Return the (x, y) coordinate for the center point of the cell that contains the specified text.  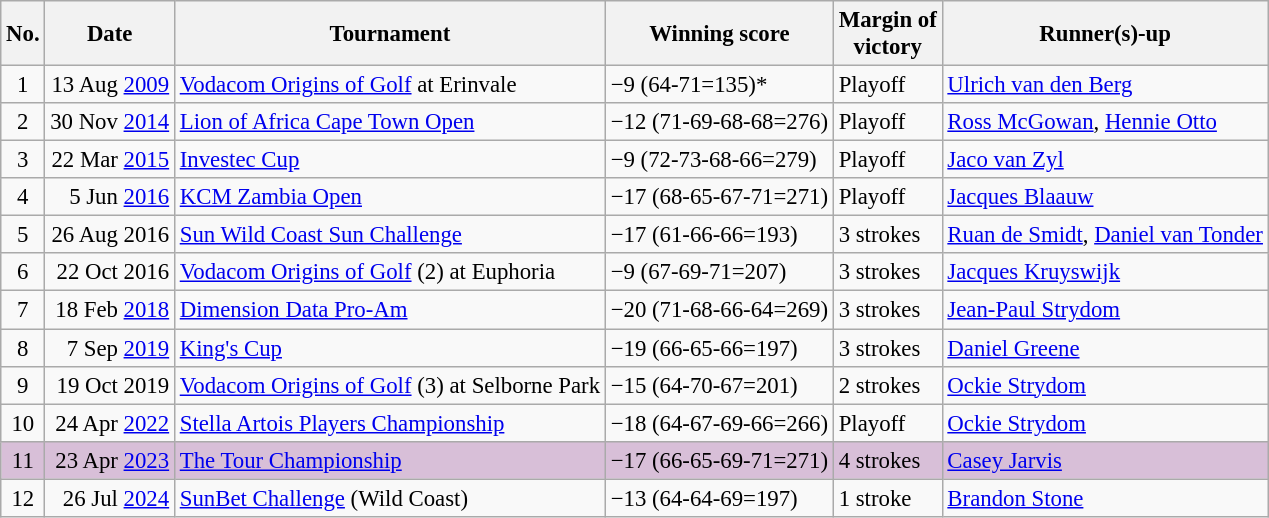
26 Jul 2024 (110, 498)
Casey Jarvis (1105, 460)
Margin ofvictory (888, 34)
18 Feb 2018 (110, 310)
1 stroke (888, 498)
−20 (71-68-66-64=269) (719, 310)
Vodacom Origins of Golf at Erinvale (390, 85)
−9 (67-69-71=207) (719, 273)
23 Apr 2023 (110, 460)
King's Cup (390, 348)
The Tour Championship (390, 460)
Brandon Stone (1105, 498)
Jaco van Zyl (1105, 160)
−17 (68-65-67-71=271) (719, 197)
1 (23, 85)
Sun Wild Coast Sun Challenge (390, 235)
22 Oct 2016 (110, 273)
Ulrich van den Berg (1105, 85)
KCM Zambia Open (390, 197)
7 (23, 310)
Investec Cup (390, 160)
2 (23, 122)
Ross McGowan, Hennie Otto (1105, 122)
Lion of Africa Cape Town Open (390, 122)
13 Aug 2009 (110, 85)
Daniel Greene (1105, 348)
−9 (72-73-68-66=279) (719, 160)
Jean-Paul Strydom (1105, 310)
−19 (66-65-66=197) (719, 348)
5 Jun 2016 (110, 197)
3 (23, 160)
−9 (64-71=135)* (719, 85)
−17 (66-65-69-71=271) (719, 460)
Stella Artois Players Championship (390, 423)
7 Sep 2019 (110, 348)
Vodacom Origins of Golf (3) at Selborne Park (390, 385)
Tournament (390, 34)
6 (23, 273)
Jacques Blaauw (1105, 197)
−13 (64-64-69=197) (719, 498)
2 strokes (888, 385)
30 Nov 2014 (110, 122)
Vodacom Origins of Golf (2) at Euphoria (390, 273)
Jacques Kruyswijk (1105, 273)
Runner(s)-up (1105, 34)
−12 (71-69-68-68=276) (719, 122)
4 (23, 197)
8 (23, 348)
24 Apr 2022 (110, 423)
11 (23, 460)
Date (110, 34)
26 Aug 2016 (110, 235)
Winning score (719, 34)
10 (23, 423)
5 (23, 235)
22 Mar 2015 (110, 160)
−15 (64-70-67=201) (719, 385)
−18 (64-67-69-66=266) (719, 423)
SunBet Challenge (Wild Coast) (390, 498)
12 (23, 498)
4 strokes (888, 460)
Ruan de Smidt, Daniel van Tonder (1105, 235)
No. (23, 34)
19 Oct 2019 (110, 385)
Dimension Data Pro-Am (390, 310)
−17 (61-66-66=193) (719, 235)
9 (23, 385)
